From the cell containing the given text, extract its center point as [x, y] coordinate. 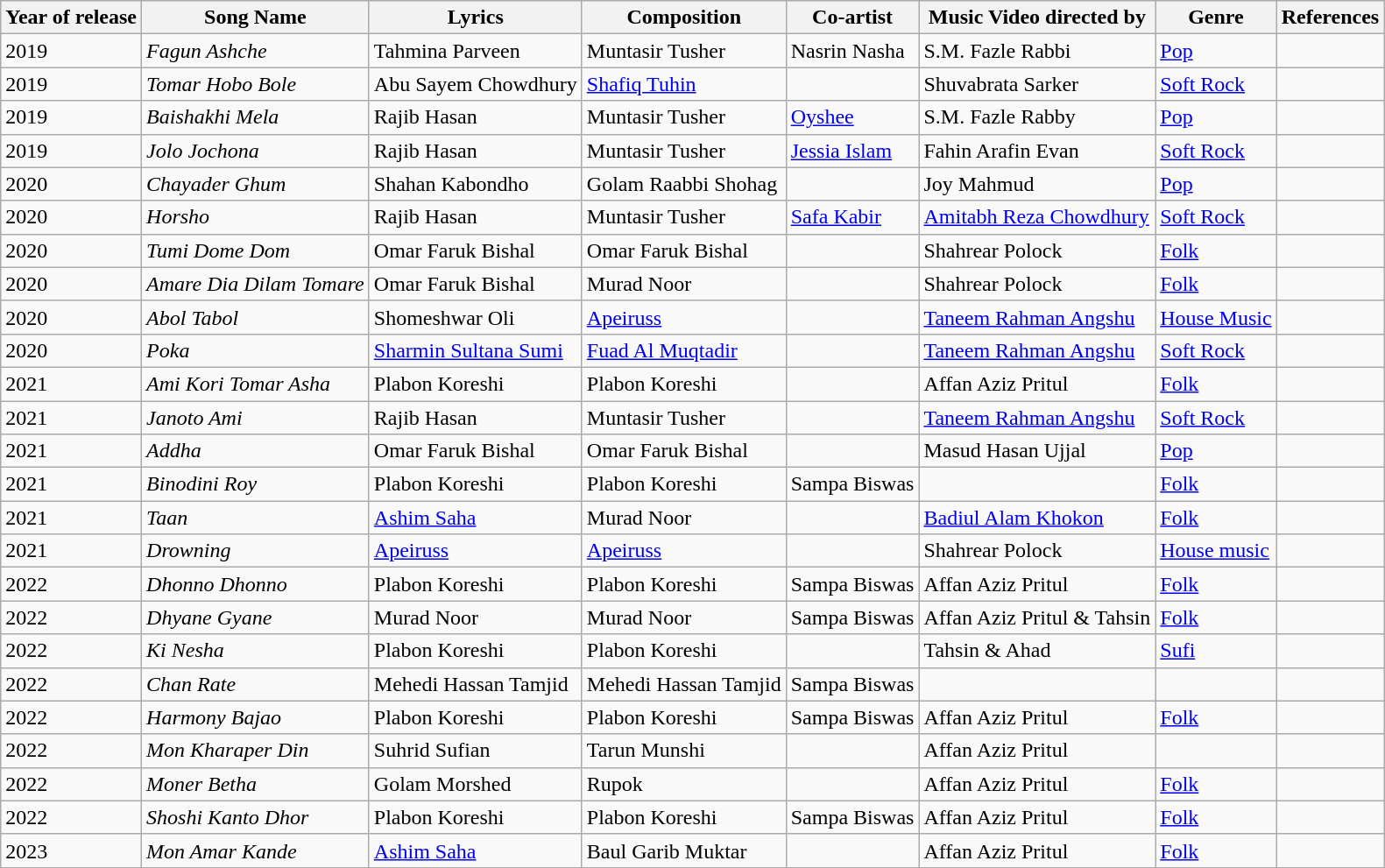
Safa Kabir [852, 217]
Tahmina Parveen [475, 51]
Sufi [1216, 651]
Suhrid Sufian [475, 751]
Mon Kharaper Din [256, 751]
2023 [72, 850]
Baishakhi Mela [256, 117]
House music [1216, 551]
Badiul Alam Khokon [1037, 518]
Jolo Jochona [256, 151]
Abu Sayem Chowdhury [475, 84]
Genre [1216, 18]
Shomeshwar Oli [475, 317]
Song Name [256, 18]
Fagun Ashche [256, 51]
Horsho [256, 217]
Amare Dia Dilam Tomare [256, 284]
Shoshi Kanto Dhor [256, 817]
Composition [683, 18]
Jessia Islam [852, 151]
References [1330, 18]
Tomar Hobo Bole [256, 84]
Poka [256, 350]
Shahan Kabondho [475, 184]
Shafiq Tuhin [683, 84]
S.M. Fazle Rabbi [1037, 51]
Music Video directed by [1037, 18]
Moner Betha [256, 784]
Ami Kori Tomar Asha [256, 384]
Abol Tabol [256, 317]
Tumi Dome Dom [256, 251]
House Music [1216, 317]
Amitabh Reza Chowdhury [1037, 217]
Tarun Munshi [683, 751]
Co-artist [852, 18]
Affan Aziz Pritul & Tahsin [1037, 617]
Chayader Ghum [256, 184]
Mon Amar Kande [256, 850]
Oyshee [852, 117]
Addha [256, 451]
Nasrin Nasha [852, 51]
Tahsin & Ahad [1037, 651]
Taan [256, 518]
Sharmin Sultana Sumi [475, 350]
Baul Garib Muktar [683, 850]
Fahin Arafin Evan [1037, 151]
Shuvabrata Sarker [1037, 84]
Masud Hasan Ujjal [1037, 451]
Lyrics [475, 18]
Janoto Ami [256, 418]
Chan Rate [256, 684]
Fuad Al Muqtadir [683, 350]
S.M. Fazle Rabby [1037, 117]
Ki Nesha [256, 651]
Golam Morshed [475, 784]
Dhyane Gyane [256, 617]
Harmony Bajao [256, 717]
Rupok [683, 784]
Drowning [256, 551]
Joy Mahmud [1037, 184]
Binodini Roy [256, 484]
Year of release [72, 18]
Golam Raabbi Shohag [683, 184]
Dhonno Dhonno [256, 584]
